Extract the (X, Y) coordinate from the center of the cell holding the provided text.  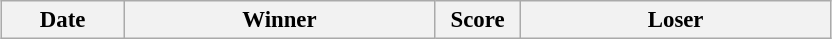
Winner (280, 20)
Score (478, 20)
Loser (676, 20)
Date (62, 20)
